Search for the cell housing the specified text and yield its [X, Y] center coordinate. 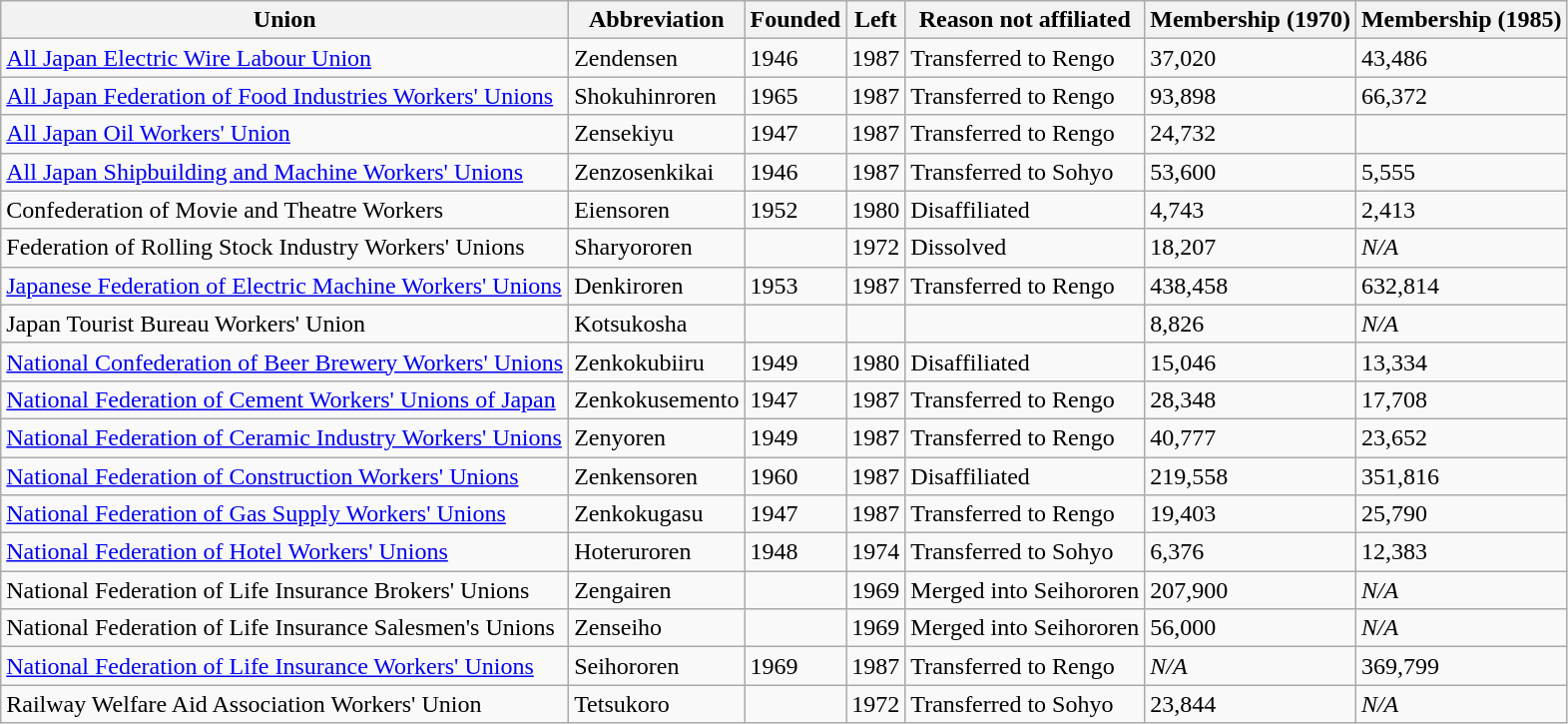
Confederation of Movie and Theatre Workers [285, 210]
Zenzosenkikai [657, 172]
Founded [795, 20]
2,413 [1461, 210]
All Japan Shipbuilding and Machine Workers' Unions [285, 172]
40,777 [1251, 437]
15,046 [1251, 362]
8,826 [1251, 324]
Zensekiyu [657, 134]
Zenkokusemento [657, 399]
438,458 [1251, 286]
All Japan Electric Wire Labour Union [285, 58]
Hoteruroren [657, 552]
5,555 [1461, 172]
23,844 [1251, 704]
93,898 [1251, 96]
18,207 [1251, 248]
Union [285, 20]
1948 [795, 552]
Zenkokugasu [657, 514]
Zenkokubiiru [657, 362]
Federation of Rolling Stock Industry Workers' Unions [285, 248]
1960 [795, 476]
17,708 [1461, 399]
53,600 [1251, 172]
All Japan Federation of Food Industries Workers' Unions [285, 96]
Dissolved [1025, 248]
National Federation of Ceramic Industry Workers' Unions [285, 437]
24,732 [1251, 134]
6,376 [1251, 552]
Japanese Federation of Electric Machine Workers' Unions [285, 286]
28,348 [1251, 399]
Japan Tourist Bureau Workers' Union [285, 324]
1952 [795, 210]
National Federation of Gas Supply Workers' Unions [285, 514]
National Federation of Life Insurance Brokers' Unions [285, 590]
Left [876, 20]
National Federation of Construction Workers' Unions [285, 476]
1974 [876, 552]
Eiensoren [657, 210]
Zendensen [657, 58]
19,403 [1251, 514]
National Federation of Hotel Workers' Unions [285, 552]
Membership (1985) [1461, 20]
Zenyoren [657, 437]
Sharyororen [657, 248]
Denkiroren [657, 286]
25,790 [1461, 514]
43,486 [1461, 58]
Railway Welfare Aid Association Workers' Union [285, 704]
66,372 [1461, 96]
Seihororen [657, 666]
23,652 [1461, 437]
Zengairen [657, 590]
13,334 [1461, 362]
632,814 [1461, 286]
Reason not affiliated [1025, 20]
Shokuhinroren [657, 96]
369,799 [1461, 666]
Abbreviation [657, 20]
1965 [795, 96]
National Confederation of Beer Brewery Workers' Unions [285, 362]
351,816 [1461, 476]
National Federation of Life Insurance Salesmen's Unions [285, 628]
1953 [795, 286]
Kotsukosha [657, 324]
12,383 [1461, 552]
National Federation of Cement Workers' Unions of Japan [285, 399]
4,743 [1251, 210]
219,558 [1251, 476]
Zenseiho [657, 628]
37,020 [1251, 58]
All Japan Oil Workers' Union [285, 134]
Membership (1970) [1251, 20]
56,000 [1251, 628]
207,900 [1251, 590]
National Federation of Life Insurance Workers' Unions [285, 666]
Zenkensoren [657, 476]
Tetsukoro [657, 704]
